Find where the given text appears and provide that cell's center as (X, Y) coordinate. 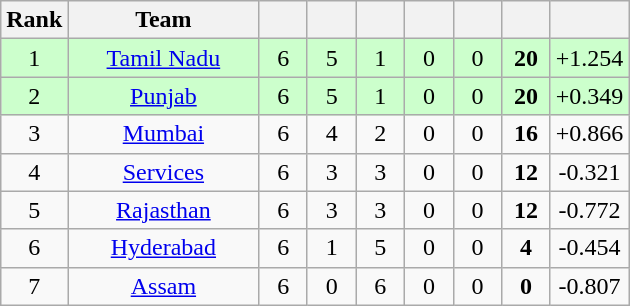
-0.807 (590, 286)
Team (164, 20)
+0.866 (590, 134)
Punjab (164, 96)
-0.454 (590, 248)
-0.772 (590, 210)
Services (164, 172)
Assam (164, 286)
16 (526, 134)
-0.321 (590, 172)
+1.254 (590, 58)
Hyderabad (164, 248)
Rajasthan (164, 210)
7 (34, 286)
Mumbai (164, 134)
Tamil Nadu (164, 58)
Rank (34, 20)
+0.349 (590, 96)
